Scan for the cell matching the given text and deliver its (x, y) coordinate at center. 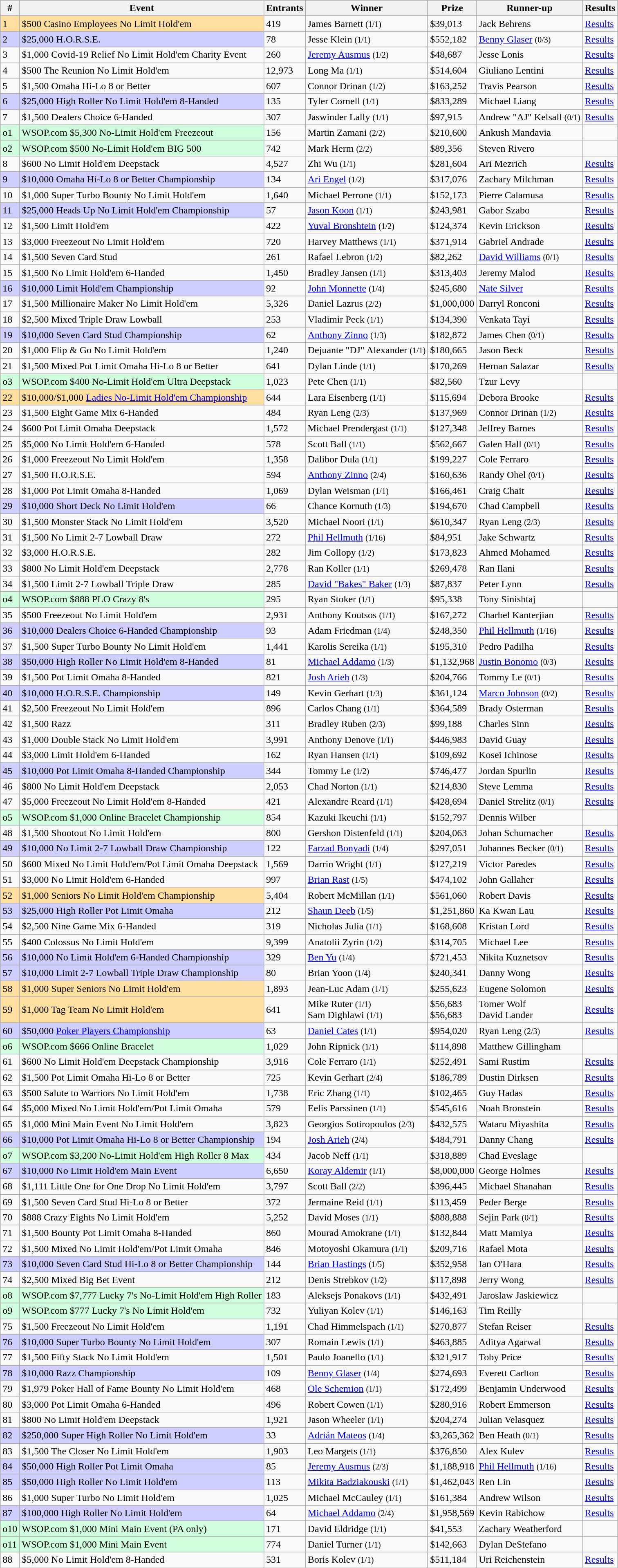
Anthony Denove (1/1) (366, 740)
Steve Lemma (530, 786)
1,501 (284, 1357)
David Williams (0/1) (530, 257)
Jacob Neff (1/1) (366, 1155)
Anthony Koutsos (1/1) (366, 615)
Robert McMillan (1/1) (366, 895)
$10,000 Limit 2-7 Lowball Triple Draw Championship (142, 973)
Paulo Joanello (1/1) (366, 1357)
Matt Mamiya (530, 1233)
Ian O'Hara (530, 1264)
$1,500 Eight Game Mix 6-Handed (142, 413)
Tomer Wolf David Lander (530, 1010)
$240,341 (452, 973)
Anthony Zinno (2/4) (366, 475)
Denis Strebkov (1/2) (366, 1280)
$2,500 Mixed Triple Draw Lowball (142, 319)
Tyler Cornell (1/1) (366, 101)
19 (10, 335)
Nate Silver (530, 288)
Victor Paredes (530, 864)
$152,797 (452, 817)
o1 (10, 132)
$5,000 Freezeout No Limit Hold'em 8-Handed (142, 802)
$10,000 No Limit Hold'em Main Event (142, 1171)
578 (284, 444)
$204,274 (452, 1420)
Danny Wong (530, 973)
$97,915 (452, 117)
$3,000 H.O.R.S.E. (142, 553)
Brady Osterman (530, 709)
$1,500 Shootout No Limit Hold'em (142, 833)
Shaun Deeb (1/5) (366, 911)
$89,356 (452, 148)
$10,000 No Limit 2-7 Lowball Draw Championship (142, 848)
16 (10, 288)
WSOP.com $777 Lucky 7's No Limit Hold'em (142, 1311)
$1,500 Mixed Pot Limit Omaha Hi-Lo 8 or Better (142, 366)
295 (284, 599)
253 (284, 319)
Wataru Miyashita (530, 1124)
Pierre Calamusa (530, 195)
372 (284, 1202)
o8 (10, 1295)
Uri Reichenstein (530, 1560)
Alexandre Reard (1/1) (366, 802)
$102,465 (452, 1093)
83 (10, 1451)
$313,403 (452, 273)
65 (10, 1124)
$1,000 Pot Limit Omaha 8-Handed (142, 491)
75 (10, 1326)
34 (10, 584)
$746,477 (452, 771)
607 (284, 86)
468 (284, 1389)
496 (284, 1404)
$127,348 (452, 428)
Noah Bronstein (530, 1108)
WSOP.com $400 No-Limit Hold'em Ultra Deepstack (142, 381)
Ben Yu (1/4) (366, 958)
$245,680 (452, 288)
272 (284, 537)
51 (10, 879)
$1,500 Fifty Stack No Limit Hold'em (142, 1357)
Ben Heath (0/1) (530, 1435)
$10,000 H.O.R.S.E. Championship (142, 693)
149 (284, 693)
Johan Schumacher (530, 833)
$3,000 No Limit Hold'em 6-Handed (142, 879)
1 (10, 24)
Adrián Mateos (1/4) (366, 1435)
821 (284, 677)
$56,683$56,683 (452, 1010)
109 (284, 1373)
Jean-Luc Adam (1/1) (366, 989)
Prize (452, 8)
Ren Lin (530, 1482)
Leo Margets (1/1) (366, 1451)
Ole Schemion (1/1) (366, 1389)
David Moses (1/1) (366, 1218)
Pete Chen (1/1) (366, 381)
o4 (10, 599)
Motoyoshi Okamura (1/1) (366, 1249)
Chance Kornuth (1/3) (366, 506)
$371,914 (452, 242)
720 (284, 242)
Michael Lee (530, 942)
$41,553 (452, 1529)
3 (10, 55)
579 (284, 1108)
61 (10, 1062)
Everett Carlton (530, 1373)
$204,063 (452, 833)
$10,000 Super Turbo Bounty No Limit Hold'em (142, 1342)
WSOP.com $1,000 Mini Main Event (142, 1544)
Dustin Dirksen (530, 1077)
$1,500 H.O.R.S.E. (142, 475)
Yuliyan Kolev (1/1) (366, 1311)
$1,000 Mini Main Event No Limit Hold'em (142, 1124)
Gershon Distenfeld (1/1) (366, 833)
60 (10, 1031)
$561,060 (452, 895)
5,326 (284, 304)
WSOP.com $1,000 Mini Main Event (PA only) (142, 1529)
Jaroslaw Jaskiewicz (530, 1295)
John Gallaher (530, 879)
5,252 (284, 1218)
$511,184 (452, 1560)
$352,958 (452, 1264)
36 (10, 630)
$114,898 (452, 1046)
Justin Bonomo (0/3) (530, 662)
71 (10, 1233)
Debora Brooke (530, 397)
Tommy Le (1/2) (366, 771)
Bradley Ruben (2/3) (366, 724)
Dylan DeStefano (530, 1544)
434 (284, 1155)
$1,500 Seven Card Stud (142, 257)
Andrew Wilson (530, 1498)
8 (10, 164)
846 (284, 1249)
Peder Berge (530, 1202)
$1,000 Super Turbo No Limit Hold'em (142, 1498)
4,527 (284, 164)
1,640 (284, 195)
45 (10, 771)
WSOP.com $500 No-Limit Hold'em BIG 500 (142, 148)
419 (284, 24)
594 (284, 475)
Jeremy Malod (530, 273)
Long Ma (1/1) (366, 70)
860 (284, 1233)
Mikita Badziakouski (1/1) (366, 1482)
77 (10, 1357)
$1,000 Super Seniors No Limit Hold'em (142, 989)
39 (10, 677)
31 (10, 537)
Daniel Lazrus (2/2) (366, 304)
421 (284, 802)
Randy Ohel (0/1) (530, 475)
Dylan Linde (1/1) (366, 366)
800 (284, 833)
$142,663 (452, 1544)
67 (10, 1171)
$194,670 (452, 506)
Kevin Rabichow (530, 1513)
47 (10, 802)
$888,888 (452, 1218)
Mark Herm (2/2) (366, 148)
$50,000 Poker Players Championship (142, 1031)
$5,000 No Limit Hold'em 6-Handed (142, 444)
Galen Hall (0/1) (530, 444)
$10,000/$1,000 Ladies No-Limit Hold'em Championship (142, 397)
9,399 (284, 942)
725 (284, 1077)
$514,604 (452, 70)
$2,500 Nine Game Mix 6-Handed (142, 926)
$3,000 Freezeout No Limit Hold'em (142, 242)
1,029 (284, 1046)
$124,374 (452, 226)
WSOP.com $666 Online Bracelet (142, 1046)
$48,687 (452, 55)
o5 (10, 817)
896 (284, 709)
o6 (10, 1046)
11 (10, 211)
$3,000 Pot Limit Omaha 6-Handed (142, 1404)
Ryan Hansen (1/1) (366, 755)
1,569 (284, 864)
$500 The Reunion No Limit Hold'em (142, 70)
$113,459 (452, 1202)
Koray Aldemir (1/1) (366, 1171)
$109,692 (452, 755)
82 (10, 1435)
Benny Glaser (1/4) (366, 1373)
1,450 (284, 273)
Ryan Stoker (1/1) (366, 599)
o3 (10, 381)
72 (10, 1249)
o10 (10, 1529)
$132,844 (452, 1233)
Travis Pearson (530, 86)
Pedro Padilha (530, 646)
Jack Behrens (530, 24)
Winner (366, 8)
Gabriel Andrade (530, 242)
Vladimir Peck (1/1) (366, 319)
o11 (10, 1544)
1,240 (284, 350)
$163,252 (452, 86)
WSOP.com $7,777 Lucky 7's No-Limit Hold'em High Roller (142, 1295)
$545,616 (452, 1108)
Anthony Zinno (1/3) (366, 335)
285 (284, 584)
$1,500 Millionaire Maker No Limit Hold'em (142, 304)
Eric Zhang (1/1) (366, 1093)
$117,898 (452, 1280)
Daniel Cates (1/1) (366, 1031)
Alex Kulev (530, 1451)
46 (10, 786)
261 (284, 257)
$1,000 Covid-19 Relief No Limit Hold'em Charity Event (142, 55)
Carlos Chang (1/1) (366, 709)
742 (284, 148)
James Barnett (1/1) (366, 24)
194 (284, 1140)
Aditya Agarwal (530, 1342)
10 (10, 195)
$10,000 Limit Hold'em Championship (142, 288)
Michael Shanahan (530, 1186)
David Eldridge (1/1) (366, 1529)
70 (10, 1218)
$1,500 Monster Stack No Limit Hold'em (142, 522)
$10,000 Seven Card Stud Championship (142, 335)
3,916 (284, 1062)
Josh Arieh (1/3) (366, 677)
24 (10, 428)
Chad Campbell (530, 506)
Farzad Bonyadi (1/4) (366, 848)
$99,188 (452, 724)
Dejuante "DJ" Alexander (1/1) (366, 350)
$1,500 Limit 2-7 Lowball Triple Draw (142, 584)
87 (10, 1513)
21 (10, 366)
$170,269 (452, 366)
Mike Ruter (1/1) Sam Dighlawi (1/1) (366, 1010)
Brian Hastings (1/5) (366, 1264)
88 (10, 1560)
$376,850 (452, 1451)
WSOP.com $5,300 No-Limit Hold'em Freezeout (142, 132)
Cole Ferraro (530, 460)
$252,491 (452, 1062)
$25,000 High Roller No Limit Hold'em 8-Handed (142, 101)
$1,500 The Closer No Limit Hold'em (142, 1451)
$84,951 (452, 537)
Event (142, 8)
George Holmes (530, 1171)
Anatolii Zyrin (1/2) (366, 942)
$173,823 (452, 553)
Kevin Gerhart (2/4) (366, 1077)
20 (10, 350)
Chad Eveslage (530, 1155)
58 (10, 989)
Ran Ilani (530, 568)
$100,000 High Roller No Limit Hold'em (142, 1513)
$1,462,043 (452, 1482)
Kazuki Ikeuchi (1/1) (366, 817)
$168,608 (452, 926)
WSOP.com $888 PLO Crazy 8's (142, 599)
Scott Ball (1/1) (366, 444)
Ankush Mandavia (530, 132)
1,191 (284, 1326)
854 (284, 817)
Robert Davis (530, 895)
$1,188,918 (452, 1467)
42 (10, 724)
Rafael Mota (530, 1249)
$314,705 (452, 942)
$10,000 Pot Limit Omaha Hi-Lo 8 or Better Championship (142, 1140)
Jordan Spurlin (530, 771)
Michael Prendergast (1/1) (366, 428)
$161,384 (452, 1498)
Tzur Levy (530, 381)
Giuliano Lentini (530, 70)
$10,000 Razz Championship (142, 1373)
$888 Crazy Eights No Limit Hold'em (142, 1218)
Charles Sinn (530, 724)
$255,623 (452, 989)
$134,390 (452, 319)
Ran Koller (1/1) (366, 568)
$317,076 (452, 179)
$50,000 High Roller Pot Limit Omaha (142, 1467)
92 (284, 288)
$1,500 Bounty Pot Limit Omaha 8-Handed (142, 1233)
27 (10, 475)
Venkata Tayi (530, 319)
1,893 (284, 989)
1,572 (284, 428)
93 (284, 630)
Jeremy Ausmus (2/3) (366, 1467)
$5,000 No Limit Hold'em 8-Handed (142, 1560)
Craig Chait (530, 491)
6 (10, 101)
37 (10, 646)
162 (284, 755)
Stefan Reiser (530, 1326)
6,650 (284, 1171)
$446,983 (452, 740)
Sejin Park (0/1) (530, 1218)
$400 Colossus No Limit Hold'em (142, 942)
Daniel Strelitz (0/1) (530, 802)
9 (10, 179)
Matthew Gillingham (530, 1046)
$1,000 Tag Team No Limit Hold'em (142, 1010)
$1,000 Super Turbo Bounty No Limit Hold'em (142, 195)
38 (10, 662)
5 (10, 86)
Cole Ferraro (1/1) (366, 1062)
$10,000 Short Deck No Limit Hold'em (142, 506)
41 (10, 709)
50 (10, 864)
$297,051 (452, 848)
$199,227 (452, 460)
Hernan Salazar (530, 366)
Benny Glaser (0/3) (530, 39)
4 (10, 70)
484 (284, 413)
$137,969 (452, 413)
Nicholas Julia (1/1) (366, 926)
40 (10, 693)
$562,667 (452, 444)
Benjamin Underwood (530, 1389)
$186,789 (452, 1077)
$209,716 (452, 1249)
Ari Engel (1/2) (366, 179)
74 (10, 1280)
Entrants (284, 8)
Georgios Sotiropoulos (2/3) (366, 1124)
144 (284, 1264)
997 (284, 879)
774 (284, 1544)
3,823 (284, 1124)
Jeremy Ausmus (1/2) (366, 55)
Brian Rast (1/5) (366, 879)
$160,636 (452, 475)
732 (284, 1311)
Romain Lewis (1/1) (366, 1342)
$195,310 (452, 646)
135 (284, 101)
$1,500 Freezeout No Limit Hold'em (142, 1326)
$5,000 Mixed No Limit Hold'em/Pot Limit Omaha (142, 1108)
52 (10, 895)
$10,000 Omaha Hi-Lo 8 or Better Championship (142, 179)
113 (284, 1482)
$2,500 Mixed Big Bet Event (142, 1280)
Jim Collopy (1/2) (366, 553)
$214,830 (452, 786)
43 (10, 740)
$50,000 High Roller No Limit Hold'em (142, 1482)
Darrin Wright (1/1) (366, 864)
Robert Cowen (1/1) (366, 1404)
Toby Price (530, 1357)
Tim Reilly (530, 1311)
$50,000 High Roller No Limit Hold'em 8-Handed (142, 662)
$280,916 (452, 1404)
$1,000 Double Stack No Limit Hold'em (142, 740)
$600 No Limit Hold'em Deepstack (142, 164)
$833,289 (452, 101)
183 (284, 1295)
$610,347 (452, 522)
18 (10, 319)
o9 (10, 1311)
$10,000 Pot Limit Omaha 8-Handed Championship (142, 771)
$1,979 Poker Hall of Fame Bounty No Limit Hold'em (142, 1389)
$95,338 (452, 599)
$1,000 Freezeout No Limit Hold'em (142, 460)
$115,694 (452, 397)
Chad Himmelspach (1/1) (366, 1326)
Kevin Gerhart (1/3) (366, 693)
$1,500 Pot Limit Omaha Hi-Lo 8 or Better (142, 1077)
1,069 (284, 491)
$270,877 (452, 1326)
Aleksejs Ponakovs (1/1) (366, 1295)
$552,182 (452, 39)
134 (284, 179)
156 (284, 132)
311 (284, 724)
David "Bakes" Baker (1/3) (366, 584)
Guy Hadas (530, 1093)
Brian Yoon (1/4) (366, 973)
James Chen (0/1) (530, 335)
Chad Norton (1/1) (366, 786)
329 (284, 958)
14 (10, 257)
$82,262 (452, 257)
$243,981 (452, 211)
$1,500 Razz (142, 724)
Eelis Parssinen (1/1) (366, 1108)
1,025 (284, 1498)
2,053 (284, 786)
282 (284, 553)
$172,499 (452, 1389)
$432,491 (452, 1295)
122 (284, 848)
Daniel Turner (1/1) (366, 1544)
$204,766 (452, 677)
Michael Noori (1/1) (366, 522)
$274,693 (452, 1373)
1,023 (284, 381)
Runner-up (530, 8)
Jake Schwartz (530, 537)
319 (284, 926)
48 (10, 833)
Jason Koon (1/1) (366, 211)
$1,500 Seven Card Stud Hi-Lo 8 or Better (142, 1202)
Kevin Erickson (530, 226)
Zachary Milchman (530, 179)
Tommy Le (0/1) (530, 677)
422 (284, 226)
$721,453 (452, 958)
WSOP.com $3,200 No-Limit Hold'em High Roller 8 Max (142, 1155)
73 (10, 1264)
$1,000 Flip & Go No Limit Hold'em (142, 350)
$1,000 Seniors No Limit Hold'em Championship (142, 895)
$1,500 Omaha Hi-Lo 8 or Better (142, 86)
$432,575 (452, 1124)
$500 Freezeout No Limit Hold'em (142, 615)
Peter Lynn (530, 584)
Zachary Weatherford (530, 1529)
Dylan Weisman (1/1) (366, 491)
$600 No Limit Hold'em Deepstack Championship (142, 1062)
$484,791 (452, 1140)
$3,265,362 (452, 1435)
o7 (10, 1155)
54 (10, 926)
25 (10, 444)
$1,111 Little One for One Drop No Limit Hold'em (142, 1186)
69 (10, 1202)
3,797 (284, 1186)
13 (10, 242)
Jermaine Reid (1/1) (366, 1202)
Darryl Ronconi (530, 304)
Marco Johnson (0/2) (530, 693)
531 (284, 1560)
59 (10, 1010)
$318,889 (452, 1155)
John Monnette (1/4) (366, 288)
$152,173 (452, 195)
$500 Salute to Warriors No Limit Hold'em (142, 1093)
$600 Pot Limit Omaha Deepstack (142, 428)
3,520 (284, 522)
$1,500 Super Turbo Bounty No Limit Hold'em (142, 646)
12,973 (284, 70)
171 (284, 1529)
Zhi Wu (1/1) (366, 164)
Gabor Szabo (530, 211)
Jeffrey Barnes (530, 428)
35 (10, 615)
Michael Addamo (1/3) (366, 662)
$1,958,569 (452, 1513)
$428,694 (452, 802)
1,358 (284, 460)
Yuval Bronshtein (1/2) (366, 226)
Karolis Sereika (1/1) (366, 646)
2,778 (284, 568)
WSOP.com $1,000 Online Bracelet Championship (142, 817)
Ka Kwan Lau (530, 911)
15 (10, 273)
7 (10, 117)
Danny Chang (530, 1140)
$10,000 No Limit Hold'em 6-Handed Championship (142, 958)
$167,272 (452, 615)
Andrew "AJ" Kelsall (0/1) (530, 117)
22 (10, 397)
Charbel Kanterjian (530, 615)
$3,000 Limit Hold'em 6-Handed (142, 755)
Michael Perrone (1/1) (366, 195)
Dalibor Dula (1/1) (366, 460)
3,991 (284, 740)
Ari Mezrich (530, 164)
Harvey Matthews (1/1) (366, 242)
$321,917 (452, 1357)
$146,163 (452, 1311)
Lara Eisenberg (1/1) (366, 397)
Jesse Lonis (530, 55)
$82,560 (452, 381)
$210,600 (452, 132)
Adam Friedman (1/4) (366, 630)
$361,124 (452, 693)
84 (10, 1467)
30 (10, 522)
344 (284, 771)
Tony Sinishtaj (530, 599)
29 (10, 506)
$474,102 (452, 879)
12 (10, 226)
Steven Rivero (530, 148)
Sami Rustim (530, 1062)
$364,589 (452, 709)
$10,000 Seven Card Stud Hi-Lo 8 or Better Championship (142, 1264)
o2 (10, 148)
32 (10, 553)
Johannes Becker (0/1) (530, 848)
26 (10, 460)
$25,000 Heads Up No Limit Hold'em Championship (142, 211)
5,404 (284, 895)
$1,500 No Limit Hold'em 6-Handed (142, 273)
Robert Emmerson (530, 1404)
Scott Ball (2/2) (366, 1186)
49 (10, 848)
79 (10, 1389)
$1,132,968 (452, 662)
John Ripnick (1/1) (366, 1046)
$25,000 High Roller Pot Limit Omaha (142, 911)
Boris Kolev (1/1) (366, 1560)
Jesse Klein (1/1) (366, 39)
Jason Beck (530, 350)
17 (10, 304)
1,738 (284, 1093)
Rafael Lebron (1/2) (366, 257)
Kosei Ichinose (530, 755)
David Guay (530, 740)
28 (10, 491)
Kristan Lord (530, 926)
Michael Liang (530, 101)
2,931 (284, 615)
Dennis Wilber (530, 817)
$954,020 (452, 1031)
23 (10, 413)
76 (10, 1342)
55 (10, 942)
Jerry Wong (530, 1280)
Jason Wheeler (1/1) (366, 1420)
1,921 (284, 1420)
$2,500 Freezeout No Limit Hold'em (142, 709)
$269,478 (452, 568)
260 (284, 55)
Mourad Amokrane (1/1) (366, 1233)
$463,885 (452, 1342)
Eugene Solomon (530, 989)
Jaswinder Lally (1/1) (366, 117)
Martin Zamani (2/2) (366, 132)
$281,604 (452, 164)
$1,500 No Limit 2-7 Lowball Draw (142, 537)
Josh Arieh (2/4) (366, 1140)
2 (10, 39)
$1,500 Dealers Choice 6-Handed (142, 117)
$180,665 (452, 350)
$1,500 Limit Hold'em (142, 226)
56 (10, 958)
$87,837 (452, 584)
$10,000 Dealers Choice 6-Handed Championship (142, 630)
Michael Addamo (2/4) (366, 1513)
$1,000,000 (452, 304)
644 (284, 397)
53 (10, 911)
$1,251,860 (452, 911)
1,441 (284, 646)
Ahmed Mohamed (530, 553)
86 (10, 1498)
Nikita Kuznetsov (530, 958)
$8,000,000 (452, 1171)
$39,013 (452, 24)
Julian Velasquez (530, 1420)
$250,000 Super High Roller No Limit Hold'em (142, 1435)
$248,350 (452, 630)
$166,461 (452, 491)
$127,219 (452, 864)
$600 Mixed No Limit Hold'em/Pot Limit Omaha Deepstack (142, 864)
$25,000 H.O.R.S.E. (142, 39)
# (10, 8)
1,903 (284, 1451)
$1,500 Mixed No Limit Hold'em/Pot Limit Omaha (142, 1249)
$500 Casino Employees No Limit Hold'em (142, 24)
$396,445 (452, 1186)
44 (10, 755)
68 (10, 1186)
Bradley Jansen (1/1) (366, 273)
$182,872 (452, 335)
$1,500 Pot Limit Omaha 8-Handed (142, 677)
Michael McCauley (1/1) (366, 1498)
